Pinpoint the cell where the given text exists, returning its [X, Y] midpoint coordinate. 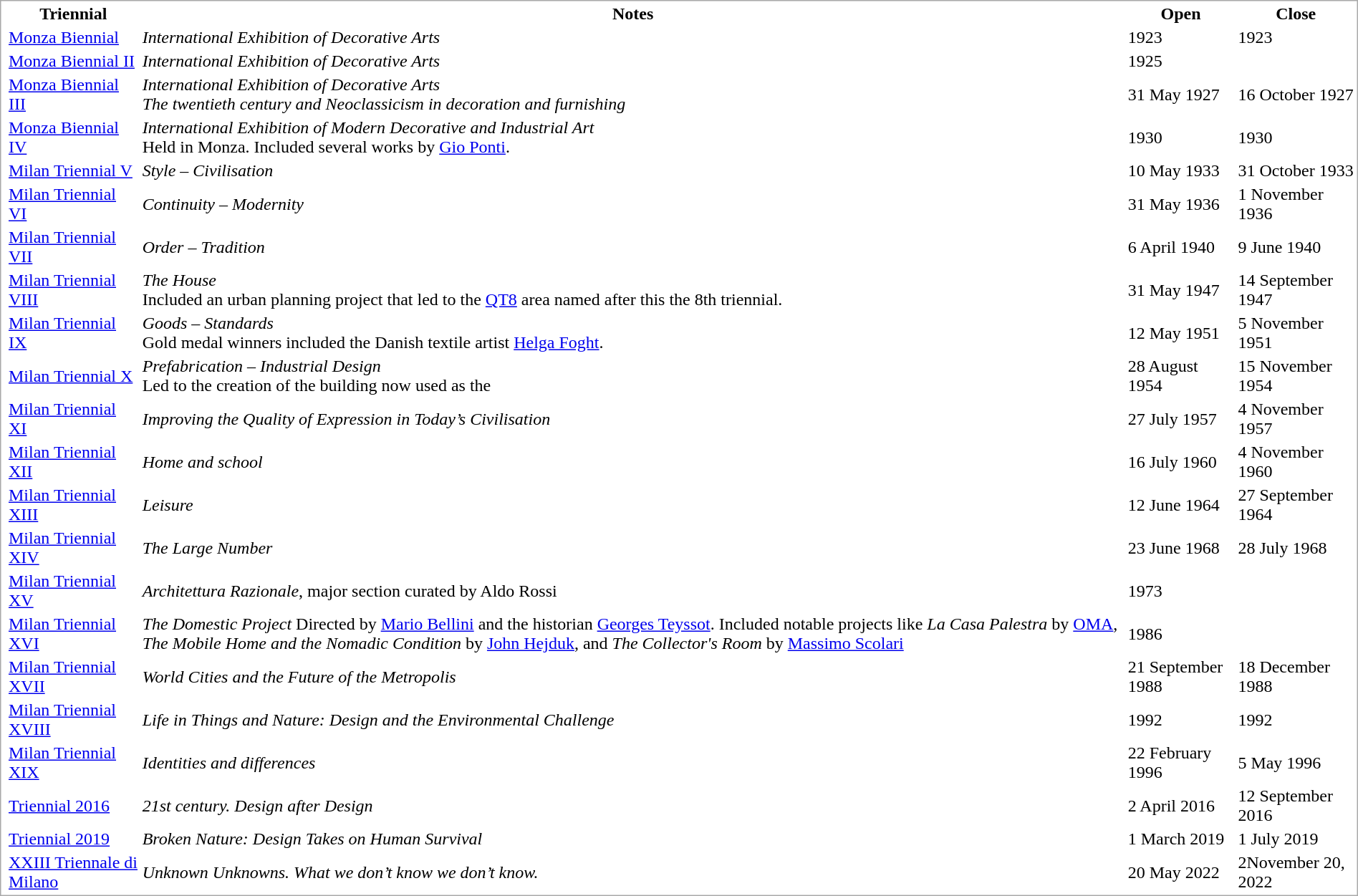
16 October 1927 [1296, 95]
27 July 1957 [1180, 418]
Unknown Unknowns. What we don’t know we don’t know. [633, 872]
Milan Triennial XVI [73, 633]
31 May 1927 [1180, 95]
21st century. Design after Design [633, 805]
31 May 1947 [1180, 289]
Milan Triennial XI [73, 418]
1 March 2019 [1180, 839]
31 October 1933 [1296, 171]
Triennial 2016 [73, 805]
16 July 1960 [1180, 461]
Milan Triennial VII [73, 246]
23 June 1968 [1180, 547]
Style – Civilisation [633, 171]
4 November 1957 [1296, 418]
2 April 2016 [1180, 805]
1986 [1180, 633]
Monza Biennial II [73, 61]
Milan Triennial VI [73, 203]
Life in Things and Nature: Design and the Environmental Challenge [633, 719]
1973 [1180, 590]
Leisure [633, 504]
10 May 1933 [1180, 171]
9 June 1940 [1296, 246]
12 June 1964 [1180, 504]
Home and school [633, 461]
Milan Triennial V [73, 171]
6 April 1940 [1180, 246]
1 November 1936 [1296, 203]
XXIII Triennale di Milano [73, 872]
Close [1296, 14]
Notes [633, 14]
1 July 2019 [1296, 839]
World Cities and the Future of the Metropolis [633, 676]
Milan Triennial IX [73, 332]
Order – Tradition [633, 246]
The HouseIncluded an urban planning project that led to the QT8 area named after this the 8th triennial. [633, 289]
Milan Triennial XIII [73, 504]
27 September 1964 [1296, 504]
Milan Triennial VIII [73, 289]
Architettura Razionale, major section curated by Aldo Rossi [633, 590]
Milan Triennial XIX [73, 762]
15 November 1954 [1296, 375]
Monza Biennial III [73, 95]
31 May 1936 [1180, 203]
Milan Triennial X [73, 375]
Continuity – Modernity [633, 203]
Milan Triennial XVII [73, 676]
Triennial 2019 [73, 839]
4 November 1960 [1296, 461]
21 September 1988 [1180, 676]
Identities and differences [633, 762]
Monza Biennial IV [73, 138]
28 July 1968 [1296, 547]
12 September 2016 [1296, 805]
Broken Nature: Design Takes on Human Survival [633, 839]
Milan Triennial XVIII [73, 719]
Milan Triennial XII [73, 461]
Improving the Quality of Expression in Today’s Civilisation [633, 418]
Milan Triennial XV [73, 590]
14 September 1947 [1296, 289]
1925 [1180, 61]
28 August 1954 [1180, 375]
Prefabrication – Industrial DesignLed to the creation of the building now used as the [633, 375]
Open [1180, 14]
International Exhibition of Decorative Arts The twentieth century and Neoclassicism in decoration and furnishing [633, 95]
Goods – StandardsGold medal winners included the Danish textile artist Helga Foght. [633, 332]
Milan Triennial XIV [73, 547]
12 May 1951 [1180, 332]
5 May 1996 [1296, 762]
2November 20, 2022 [1296, 872]
Monza Biennial [73, 38]
20 May 2022 [1180, 872]
The Large Number [633, 547]
International Exhibition of Modern Decorative and Industrial Art Held in Monza. Included several works by Gio Ponti. [633, 138]
Triennial [73, 14]
22 February 1996 [1180, 762]
18 December 1988 [1296, 676]
5 November 1951 [1296, 332]
